Find where the given text appears and provide that cell's center as [x, y] coordinate. 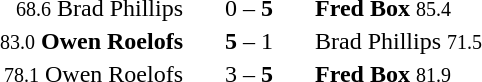
5 – 1 [250, 41]
